Determine the (X, Y) coordinate at the center of the cell enclosing the given text.  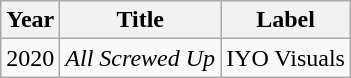
2020 (30, 58)
IYO Visuals (286, 58)
Year (30, 20)
Label (286, 20)
All Screwed Up (140, 58)
Title (140, 20)
